Return [X, Y] of the center of cell containing provided text 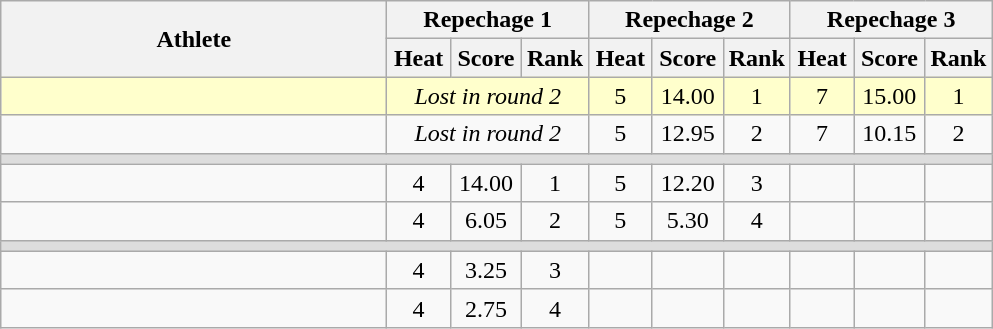
12.95 [688, 134]
12.20 [688, 183]
Repechage 1 [488, 20]
5.30 [688, 221]
Athlete [194, 39]
10.15 [890, 134]
Repechage 3 [891, 20]
2.75 [486, 308]
6.05 [486, 221]
15.00 [890, 96]
Repechage 2 [690, 20]
3.25 [486, 270]
